Search for the cell housing the specified text and yield its (x, y) center coordinate. 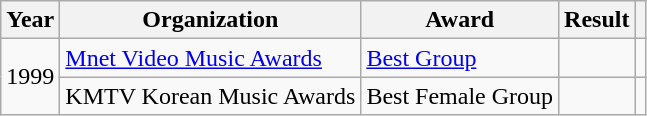
Best Group (460, 58)
Year (30, 20)
KMTV Korean Music Awards (210, 96)
Mnet Video Music Awards (210, 58)
Organization (210, 20)
1999 (30, 77)
Result (597, 20)
Best Female Group (460, 96)
Award (460, 20)
